Provide the [x, y] coordinate of the cell's center where the given text is located.  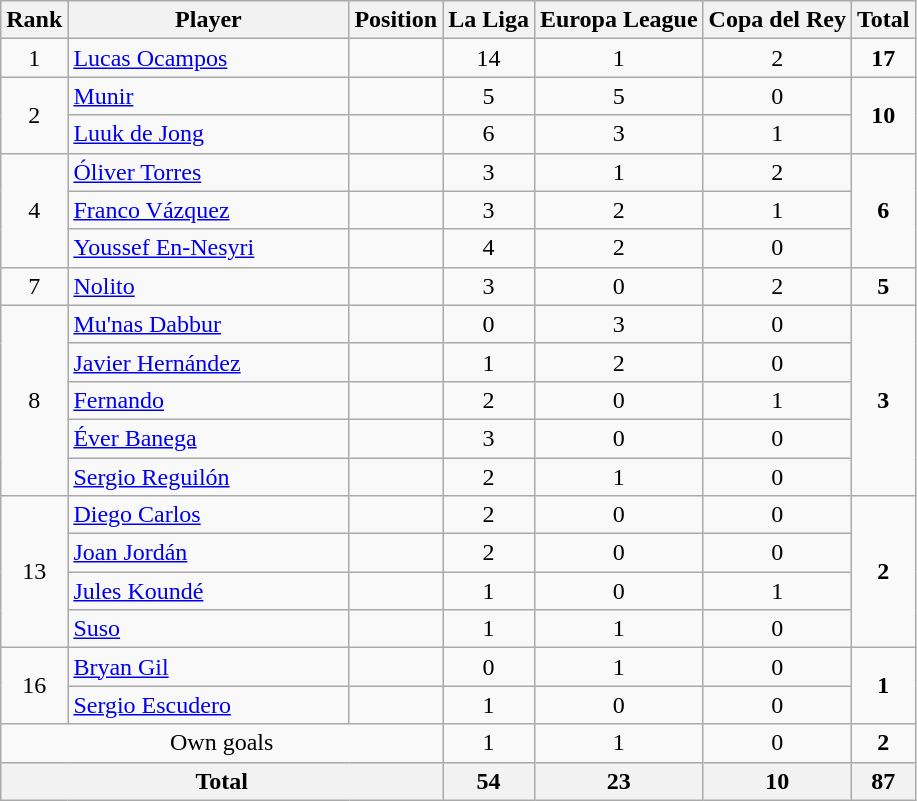
8 [34, 400]
Position [396, 20]
Rank [34, 20]
Lucas Ocampos [208, 58]
Mu'nas Dabbur [208, 324]
7 [34, 286]
16 [34, 686]
Javier Hernández [208, 362]
Suso [208, 629]
Joan Jordán [208, 553]
17 [883, 58]
23 [618, 781]
14 [489, 58]
Sergio Escudero [208, 705]
Óliver Torres [208, 172]
Youssef En-Nesyri [208, 248]
54 [489, 781]
Munir [208, 96]
Luuk de Jong [208, 134]
Copa del Rey [777, 20]
Sergio Reguilón [208, 477]
Franco Vázquez [208, 210]
Player [208, 20]
Éver Banega [208, 438]
Europa League [618, 20]
Nolito [208, 286]
87 [883, 781]
Own goals [222, 743]
Diego Carlos [208, 515]
Jules Koundé [208, 591]
La Liga [489, 20]
Fernando [208, 400]
13 [34, 572]
Bryan Gil [208, 667]
